Provide the (X, Y) coordinate of the cell's center where the given text is located.  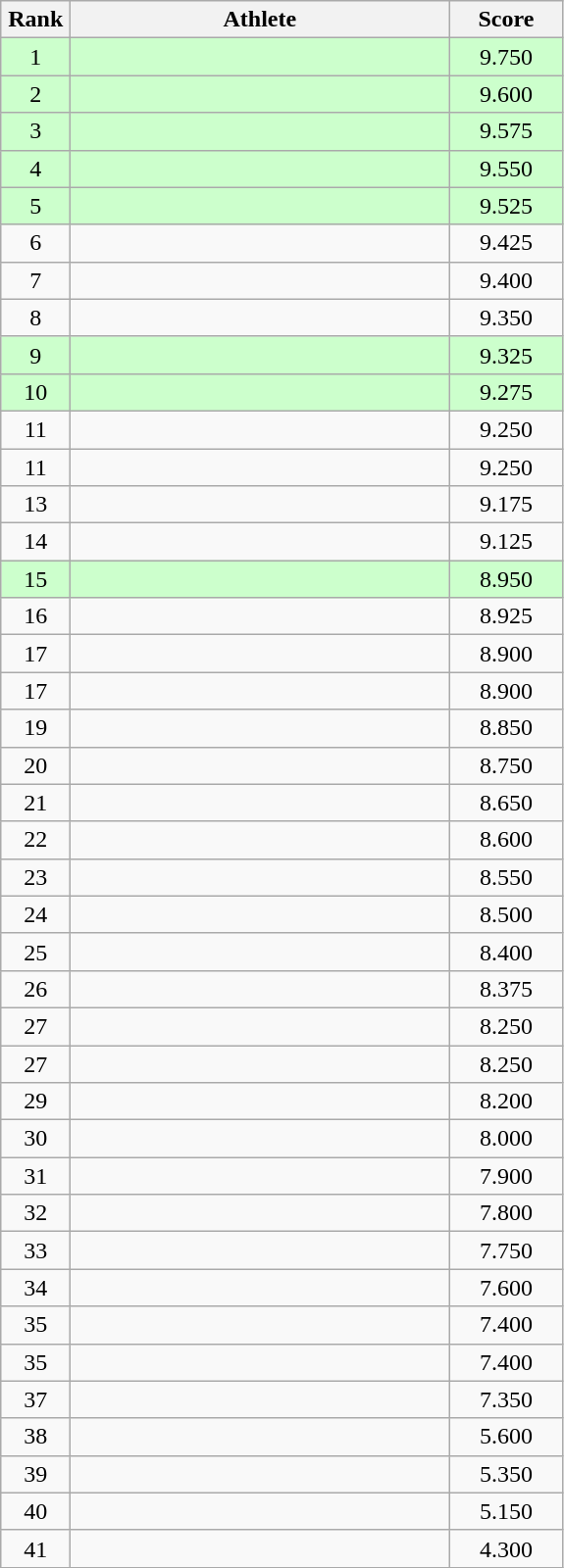
33 (35, 1250)
24 (35, 914)
2 (35, 94)
8.850 (506, 728)
9.550 (506, 169)
30 (35, 1139)
7 (35, 280)
8.950 (506, 579)
5.150 (506, 1511)
7.800 (506, 1213)
8.000 (506, 1139)
5.600 (506, 1437)
9.125 (506, 542)
8.650 (506, 803)
32 (35, 1213)
21 (35, 803)
Athlete (260, 20)
26 (35, 989)
8.925 (506, 616)
Score (506, 20)
9.600 (506, 94)
9.575 (506, 131)
10 (35, 392)
9.400 (506, 280)
9.525 (506, 206)
8.500 (506, 914)
8.200 (506, 1102)
22 (35, 840)
9.425 (506, 243)
8.375 (506, 989)
1 (35, 57)
41 (35, 1548)
9.175 (506, 505)
39 (35, 1474)
8 (35, 318)
9.750 (506, 57)
19 (35, 728)
20 (35, 765)
5 (35, 206)
7.900 (506, 1176)
34 (35, 1288)
4 (35, 169)
9.350 (506, 318)
8.400 (506, 952)
37 (35, 1399)
29 (35, 1102)
3 (35, 131)
40 (35, 1511)
23 (35, 877)
8.600 (506, 840)
Rank (35, 20)
7.350 (506, 1399)
9.325 (506, 355)
4.300 (506, 1548)
9 (35, 355)
14 (35, 542)
25 (35, 952)
7.600 (506, 1288)
6 (35, 243)
15 (35, 579)
38 (35, 1437)
9.275 (506, 392)
7.750 (506, 1250)
5.350 (506, 1474)
13 (35, 505)
8.550 (506, 877)
16 (35, 616)
8.750 (506, 765)
31 (35, 1176)
